From the cell containing the given text, extract its center point as [x, y] coordinate. 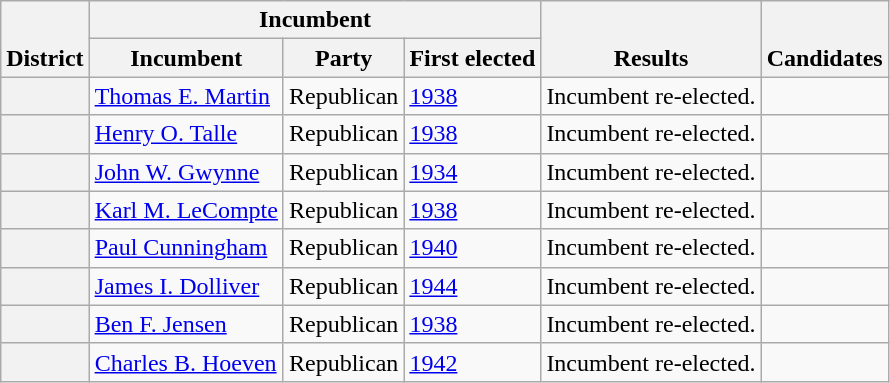
Charles B. Hoeven [186, 362]
1944 [472, 286]
1934 [472, 172]
First elected [472, 58]
Henry O. Talle [186, 134]
Thomas E. Martin [186, 96]
John W. Gwynne [186, 172]
Karl M. LeCompte [186, 210]
Candidates [824, 39]
Ben F. Jensen [186, 324]
Results [651, 39]
Party [343, 58]
Paul Cunningham [186, 248]
James I. Dolliver [186, 286]
District [45, 39]
1940 [472, 248]
1942 [472, 362]
